Detect which cell encompasses the target text, then output its (x, y) center coordinate. 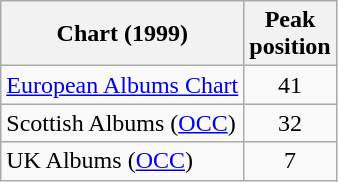
7 (290, 161)
Peakposition (290, 34)
32 (290, 123)
Scottish Albums (OCC) (122, 123)
UK Albums (OCC) (122, 161)
European Albums Chart (122, 85)
41 (290, 85)
Chart (1999) (122, 34)
